Detect which cell encompasses the target text, then output its (X, Y) center coordinate. 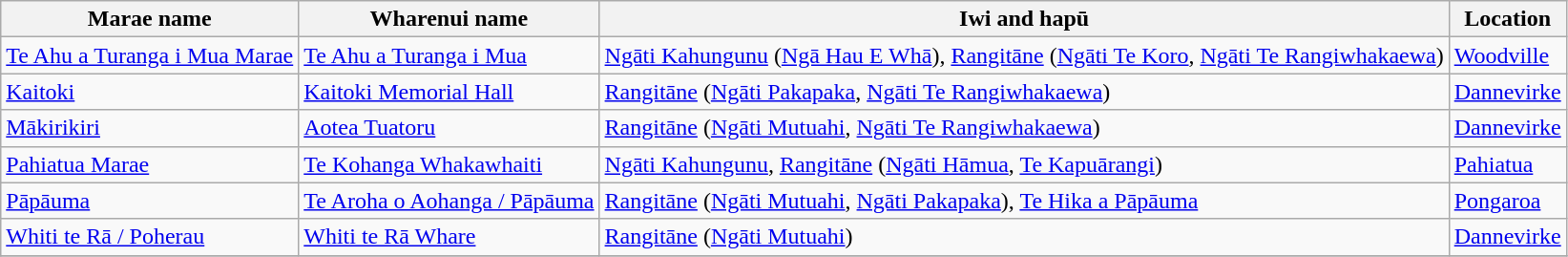
Location (1508, 19)
Marae name (150, 19)
Ngāti Kahungunu (Ngā Hau E Whā), Rangitāne (Ngāti Te Koro, Ngāti Te Rangiwhakaewa) (1024, 55)
Whiti te Rā Whare (449, 237)
Te Ahu a Turanga i Mua Marae (150, 55)
Rangitāne (Ngāti Mutuahi, Ngāti Te Rangiwhakaewa) (1024, 128)
Mākirikiri (150, 128)
Wharenui name (449, 19)
Rangitāne (Ngāti Mutuahi) (1024, 237)
Kaitoki (150, 92)
Rangitāne (Ngāti Mutuahi, Ngāti Pakapaka), Te Hika a Pāpāuma (1024, 201)
Pongaroa (1508, 201)
Pāpāuma (150, 201)
Ngāti Kahungunu, Rangitāne (Ngāti Hāmua, Te Kapuārangi) (1024, 164)
Woodville (1508, 55)
Te Kohanga Whakawhaiti (449, 164)
Rangitāne (Ngāti Pakapaka, Ngāti Te Rangiwhakaewa) (1024, 92)
Te Aroha o Aohanga / Pāpāuma (449, 201)
Aotea Tuatoru (449, 128)
Iwi and hapū (1024, 19)
Te Ahu a Turanga i Mua (449, 55)
Pahiatua (1508, 164)
Kaitoki Memorial Hall (449, 92)
Pahiatua Marae (150, 164)
Whiti te Rā / Poherau (150, 237)
